Scan for the cell matching the given text and deliver its (x, y) coordinate at center. 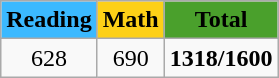
Reading (49, 20)
1318/1600 (221, 58)
690 (130, 58)
628 (49, 58)
Total (221, 20)
Math (130, 20)
